From the cell containing the given text, extract its center point as [x, y] coordinate. 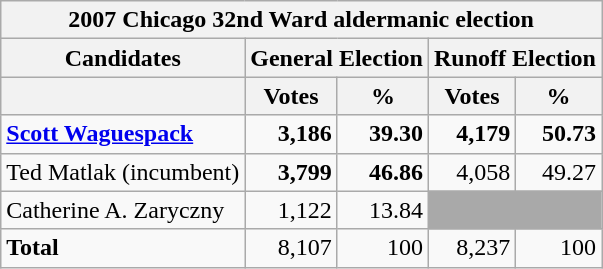
Catherine A. Zaryczny [123, 210]
4,179 [472, 134]
50.73 [559, 134]
Ted Matlak (incumbent) [123, 172]
Runoff Election [514, 58]
1,122 [292, 210]
2007 Chicago 32nd Ward aldermanic election [302, 20]
46.86 [382, 172]
Candidates [123, 58]
39.30 [382, 134]
General Election [337, 58]
4,058 [472, 172]
8,237 [472, 248]
Total [123, 248]
3,799 [292, 172]
49.27 [559, 172]
3,186 [292, 134]
13.84 [382, 210]
8,107 [292, 248]
Scott Waguespack [123, 134]
